Scan for the cell matching the given text and deliver its (X, Y) coordinate at center. 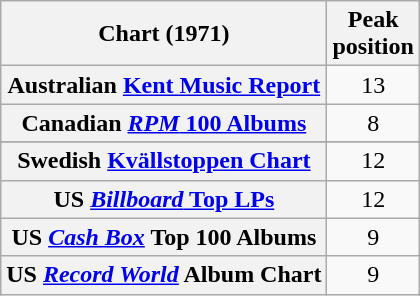
Australian Kent Music Report (164, 85)
Peakposition (373, 34)
Swedish Kvällstoppen Chart (164, 161)
Chart (1971) (164, 34)
US Cash Box Top 100 Albums (164, 237)
US Record World Album Chart (164, 275)
Canadian RPM 100 Albums (164, 123)
13 (373, 85)
US Billboard Top LPs (164, 199)
8 (373, 123)
